Identify which cell holds the provided text, then report its (X, Y) central coordinate. 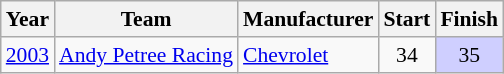
Year (28, 19)
Finish (469, 19)
Team (146, 19)
Andy Petree Racing (146, 55)
34 (406, 55)
Chevrolet (308, 55)
Start (406, 19)
Manufacturer (308, 19)
35 (469, 55)
2003 (28, 55)
